Determine the [X, Y] coordinate at the center of the cell enclosing the given text.  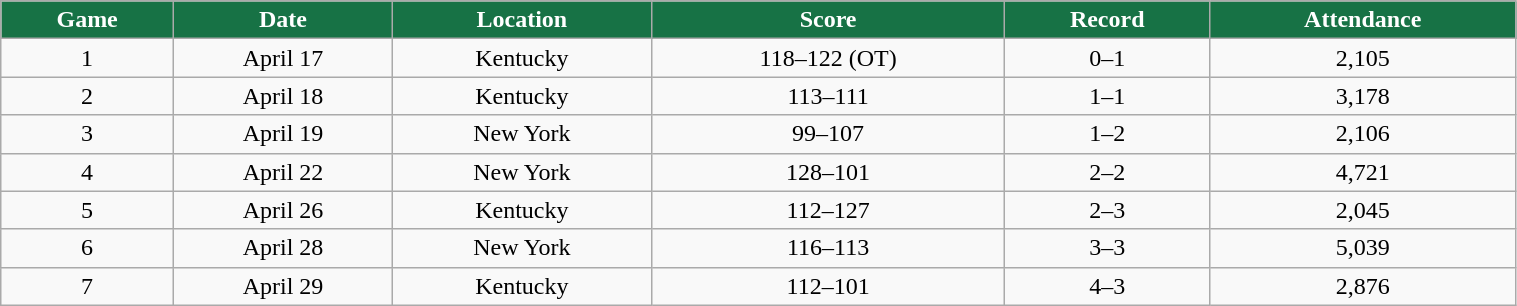
April 26 [284, 210]
3–3 [1108, 248]
April 17 [284, 58]
5,039 [1362, 248]
2–2 [1108, 172]
5 [88, 210]
April 29 [284, 286]
0–1 [1108, 58]
Record [1108, 20]
128–101 [828, 172]
April 18 [284, 96]
1–1 [1108, 96]
3,178 [1362, 96]
April 19 [284, 134]
2,876 [1362, 286]
6 [88, 248]
4,721 [1362, 172]
April 28 [284, 248]
99–107 [828, 134]
2,106 [1362, 134]
1 [88, 58]
Location [522, 20]
2,105 [1362, 58]
4–3 [1108, 286]
Game [88, 20]
4 [88, 172]
116–113 [828, 248]
7 [88, 286]
2 [88, 96]
2–3 [1108, 210]
118–122 (OT) [828, 58]
Score [828, 20]
112–101 [828, 286]
1–2 [1108, 134]
Attendance [1362, 20]
112–127 [828, 210]
113–111 [828, 96]
2,045 [1362, 210]
Date [284, 20]
3 [88, 134]
April 22 [284, 172]
